Return the [X, Y] coordinate for the center point of the cell that contains the specified text.  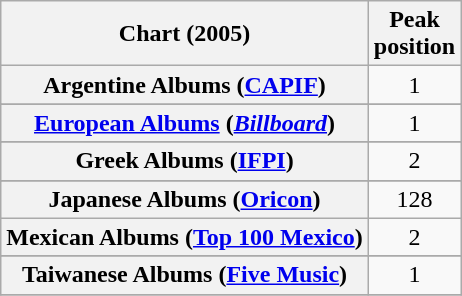
Chart (2005) [185, 34]
Mexican Albums (Top 100 Mexico) [185, 237]
Greek Albums (IFPI) [185, 161]
Peak position [414, 34]
European Albums (Billboard) [185, 123]
128 [414, 199]
Taiwanese Albums (Five Music) [185, 275]
Japanese Albums (Oricon) [185, 199]
Argentine Albums (CAPIF) [185, 85]
